Search for the cell housing the specified text and yield its (X, Y) center coordinate. 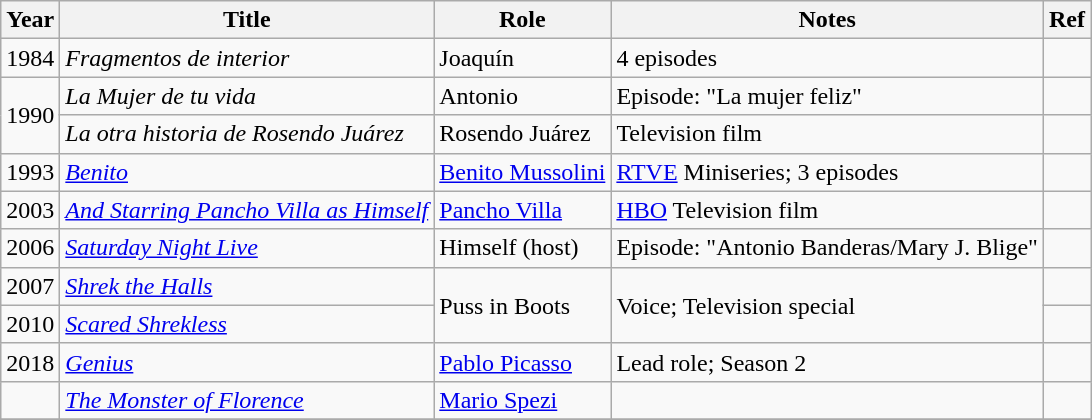
Joaquín (522, 58)
Saturday Night Live (247, 248)
Fragmentos de interior (247, 58)
2007 (30, 286)
Mario Spezi (522, 400)
Shrek the Halls (247, 286)
HBO Television film (828, 210)
2006 (30, 248)
La otra historia de Rosendo Juárez (247, 134)
Antonio (522, 96)
2018 (30, 362)
1990 (30, 115)
Notes (828, 20)
2003 (30, 210)
Pancho Villa (522, 210)
Episode: "La mujer feliz" (828, 96)
Pablo Picasso (522, 362)
La Mujer de tu vida (247, 96)
Genius (247, 362)
Episode: "Antonio Banderas/Mary J. Blige" (828, 248)
Benito (247, 172)
Himself (host) (522, 248)
4 episodes (828, 58)
Voice; Television special (828, 305)
2010 (30, 324)
Title (247, 20)
Lead role; Season 2 (828, 362)
Role (522, 20)
Year (30, 20)
1984 (30, 58)
RTVE Miniseries; 3 episodes (828, 172)
And Starring Pancho Villa as Himself (247, 210)
Television film (828, 134)
1993 (30, 172)
The Monster of Florence (247, 400)
Rosendo Juárez (522, 134)
Benito Mussolini (522, 172)
Scared Shrekless (247, 324)
Ref (1066, 20)
Puss in Boots (522, 305)
